Find where the given text appears and provide that cell's center as [X, Y] coordinate. 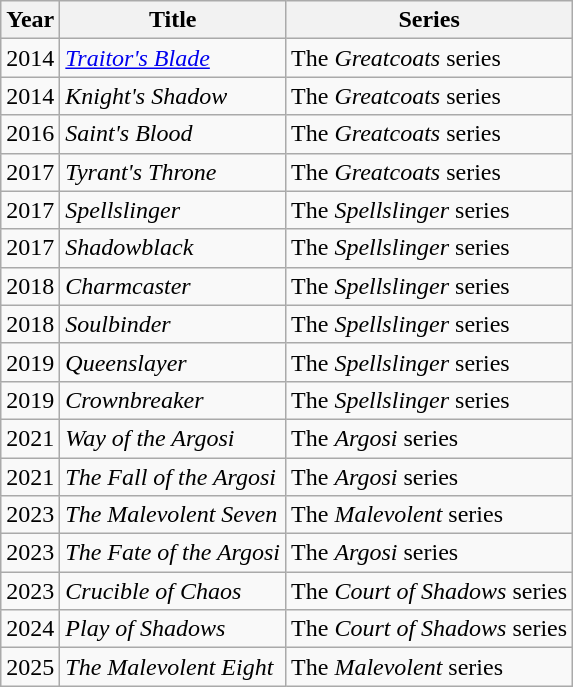
Series [430, 20]
Traitor's Blade [173, 58]
The Fate of the Argosi [173, 553]
2024 [30, 629]
2016 [30, 134]
Soulbinder [173, 324]
Spellslinger [173, 210]
Year [30, 20]
2025 [30, 667]
Knight's Shadow [173, 96]
Crownbreaker [173, 400]
Crucible of Chaos [173, 591]
The Malevolent Eight [173, 667]
Play of Shadows [173, 629]
The Fall of the Argosi [173, 477]
Charmcaster [173, 286]
Queenslayer [173, 362]
Shadowblack [173, 248]
Saint's Blood [173, 134]
Tyrant's Throne [173, 172]
The Malevolent Seven [173, 515]
Title [173, 20]
Way of the Argosi [173, 438]
